Find where the given text appears and provide that cell's center as (x, y) coordinate. 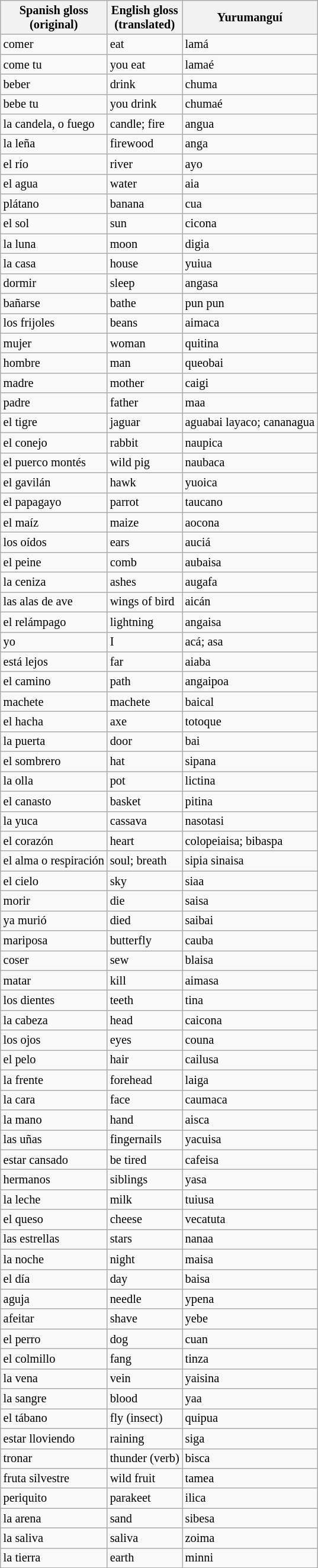
acá; asa (250, 642)
basket (144, 801)
aicán (250, 602)
yuiua (250, 263)
laiga (250, 1080)
el día (54, 1279)
sipana (250, 762)
drink (144, 84)
la leña (54, 144)
la leche (54, 1199)
kill (144, 980)
colopeiaisa; bibaspa (250, 841)
aisca (250, 1119)
woman (144, 343)
los oídos (54, 542)
siblings (144, 1179)
siaa (250, 881)
morir (54, 901)
maa (250, 403)
saliva (144, 1538)
nanaa (250, 1239)
tuiusa (250, 1199)
la casa (54, 263)
lictina (250, 781)
estar lloviendo (54, 1438)
yacuisa (250, 1140)
door (144, 741)
couna (250, 1040)
bañarse (54, 304)
la puerta (54, 741)
sky (144, 881)
baisa (250, 1279)
el pelo (54, 1060)
angaisa (250, 622)
aocona (250, 522)
las uñas (54, 1140)
wings of bird (144, 602)
bebe tu (54, 104)
aguja (54, 1299)
el papagayo (54, 502)
el queso (54, 1219)
hand (144, 1119)
candle; fire (144, 124)
el conejo (54, 443)
naubaca (250, 463)
el perro (54, 1339)
earth (144, 1558)
aimaca (250, 323)
parakeet (144, 1498)
hair (144, 1060)
ears (144, 542)
matar (54, 980)
angasa (250, 283)
tina (250, 1001)
wild pig (144, 463)
los frijoles (54, 323)
yebe (250, 1319)
angua (250, 124)
heart (144, 841)
caumaca (250, 1100)
aimasa (250, 980)
el río (54, 164)
maize (144, 522)
fingernails (144, 1140)
hermanos (54, 1179)
vecatuta (250, 1219)
queobai (250, 363)
el camino (54, 682)
sleep (144, 283)
wild fruit (144, 1478)
bisca (250, 1459)
el alma o respiración (54, 861)
el corazón (54, 841)
ypena (250, 1299)
yasa (250, 1179)
banana (144, 204)
el gavilán (54, 482)
madre (54, 383)
ayo (250, 164)
tronar (54, 1459)
maisa (250, 1259)
stars (144, 1239)
needle (144, 1299)
aia (250, 184)
padre (54, 403)
bai (250, 741)
dormir (54, 283)
butterfly (144, 941)
afeitar (54, 1319)
I (144, 642)
forehead (144, 1080)
chuma (250, 84)
father (144, 403)
cailusa (250, 1060)
head (144, 1020)
chumaé (250, 104)
quipua (250, 1418)
dog (144, 1339)
cua (250, 204)
minni (250, 1558)
cafeisa (250, 1160)
angaipoa (250, 682)
ya murió (54, 921)
Spanish gloss (original) (54, 17)
far (144, 662)
la saliva (54, 1538)
quitina (250, 343)
la noche (54, 1259)
la mano (54, 1119)
el tábano (54, 1418)
teeth (144, 1001)
sibesa (250, 1518)
estar cansado (54, 1160)
hat (144, 762)
milk (144, 1199)
lamaé (250, 64)
face (144, 1100)
sipia sinaisa (250, 861)
nasotasi (250, 821)
tamea (250, 1478)
lamá (250, 44)
el relámpago (54, 622)
mother (144, 383)
sew (144, 960)
coser (54, 960)
la sangre (54, 1399)
comb (144, 562)
house (144, 263)
English gloss (translated) (144, 17)
zoima (250, 1538)
el cielo (54, 881)
aubaisa (250, 562)
caigi (250, 383)
sand (144, 1518)
el puerco montés (54, 463)
la ceniza (54, 582)
eyes (144, 1040)
cuan (250, 1339)
la olla (54, 781)
las alas de ave (54, 602)
el canasto (54, 801)
la tierra (54, 1558)
parrot (144, 502)
la vena (54, 1379)
water (144, 184)
bathe (144, 304)
auciá (250, 542)
el tigre (54, 422)
el hacha (54, 721)
las estrellas (54, 1239)
fang (144, 1359)
cassava (144, 821)
thunder (verb) (144, 1459)
comer (54, 44)
digia (250, 244)
cheese (144, 1219)
firewood (144, 144)
Yurumanguí (250, 17)
plátano (54, 204)
fly (insect) (144, 1418)
man (144, 363)
aguabai layaco; cananagua (250, 422)
la arena (54, 1518)
los ojos (54, 1040)
you drink (144, 104)
soul; breath (144, 861)
day (144, 1279)
periquito (54, 1498)
la cara (54, 1100)
night (144, 1259)
el agua (54, 184)
axe (144, 721)
you eat (144, 64)
la luna (54, 244)
cauba (250, 941)
mariposa (54, 941)
eat (144, 44)
el maíz (54, 522)
el peine (54, 562)
baical (250, 702)
shave (144, 1319)
naupica (250, 443)
blaisa (250, 960)
yaisina (250, 1379)
river (144, 164)
beans (144, 323)
los dientes (54, 1001)
lightning (144, 622)
taucano (250, 502)
be tired (144, 1160)
siga (250, 1438)
yaa (250, 1399)
el colmillo (54, 1359)
path (144, 682)
raining (144, 1438)
el sol (54, 224)
yuoica (250, 482)
pun pun (250, 304)
pitina (250, 801)
mujer (54, 343)
la frente (54, 1080)
la yuca (54, 821)
come tu (54, 64)
beber (54, 84)
pot (144, 781)
rabbit (144, 443)
cicona (250, 224)
la cabeza (54, 1020)
yo (54, 642)
saisa (250, 901)
está lejos (54, 662)
vein (144, 1379)
saibai (250, 921)
ashes (144, 582)
la candela, o fuego (54, 124)
totoque (250, 721)
hombre (54, 363)
jaguar (144, 422)
sun (144, 224)
el sombrero (54, 762)
tinza (250, 1359)
fruta silvestre (54, 1478)
augafa (250, 582)
ilica (250, 1498)
blood (144, 1399)
caicona (250, 1020)
hawk (144, 482)
died (144, 921)
anga (250, 144)
aiaba (250, 662)
moon (144, 244)
die (144, 901)
